Detect which cell encompasses the target text, then output its (x, y) center coordinate. 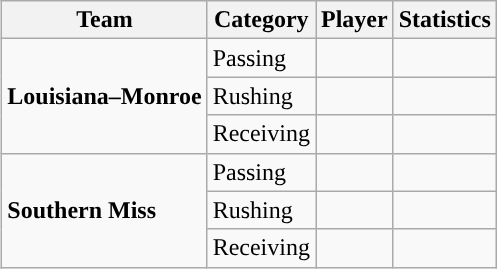
Category (261, 20)
Team (104, 20)
Statistics (444, 20)
Southern Miss (104, 210)
Player (355, 20)
Louisiana–Monroe (104, 96)
